Determine the [X, Y] coordinate at the center of the cell enclosing the given text.  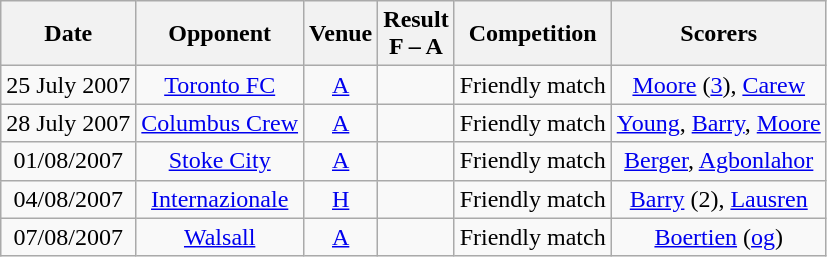
25 July 2007 [68, 85]
Competition [532, 34]
Young, Barry, Moore [718, 123]
01/08/2007 [68, 161]
07/08/2007 [68, 237]
Columbus Crew [220, 123]
Moore (3), Carew [718, 85]
Boertien (og) [718, 237]
Walsall [220, 237]
28 July 2007 [68, 123]
Venue [341, 34]
Opponent [220, 34]
Barry (2), Lausren [718, 199]
Scorers [718, 34]
Date [68, 34]
Berger, Agbonlahor [718, 161]
Internazionale [220, 199]
ResultF – A [416, 34]
Stoke City [220, 161]
H [341, 199]
Toronto FC [220, 85]
04/08/2007 [68, 199]
